Return the [x, y] coordinate for the center point of the cell that contains the specified text.  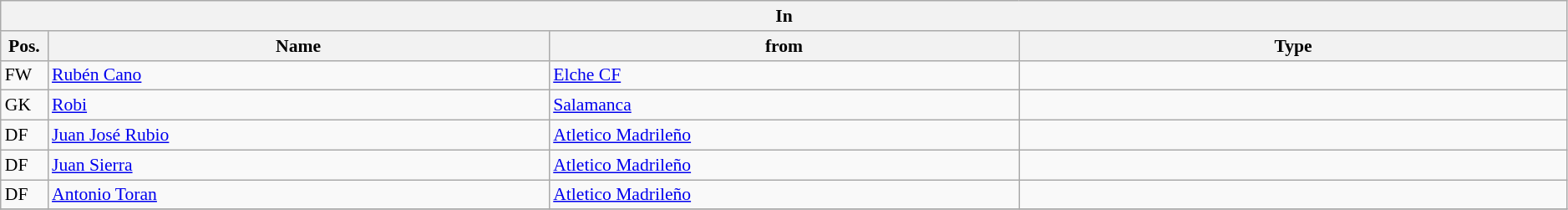
Elche CF [784, 75]
Juan Sierra [298, 165]
In [784, 16]
Salamanca [784, 105]
Juan José Rubio [298, 136]
Robi [298, 105]
Antonio Toran [298, 195]
GK [24, 105]
Rubén Cano [298, 75]
Pos. [24, 46]
FW [24, 75]
from [784, 46]
Name [298, 46]
Type [1293, 46]
